Return the (X, Y) coordinate for the center point of the cell that contains the specified text.  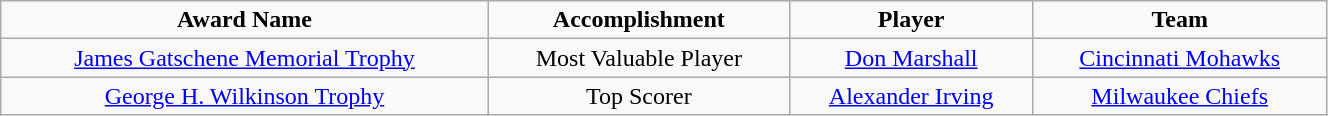
James Gatschene Memorial Trophy (245, 58)
Don Marshall (910, 58)
Team (1180, 20)
Most Valuable Player (638, 58)
Player (910, 20)
Top Scorer (638, 96)
Alexander Irving (910, 96)
George H. Wilkinson Trophy (245, 96)
Milwaukee Chiefs (1180, 96)
Award Name (245, 20)
Accomplishment (638, 20)
Cincinnati Mohawks (1180, 58)
